Return the (X, Y) coordinate for the center point of the cell that contains the specified text.  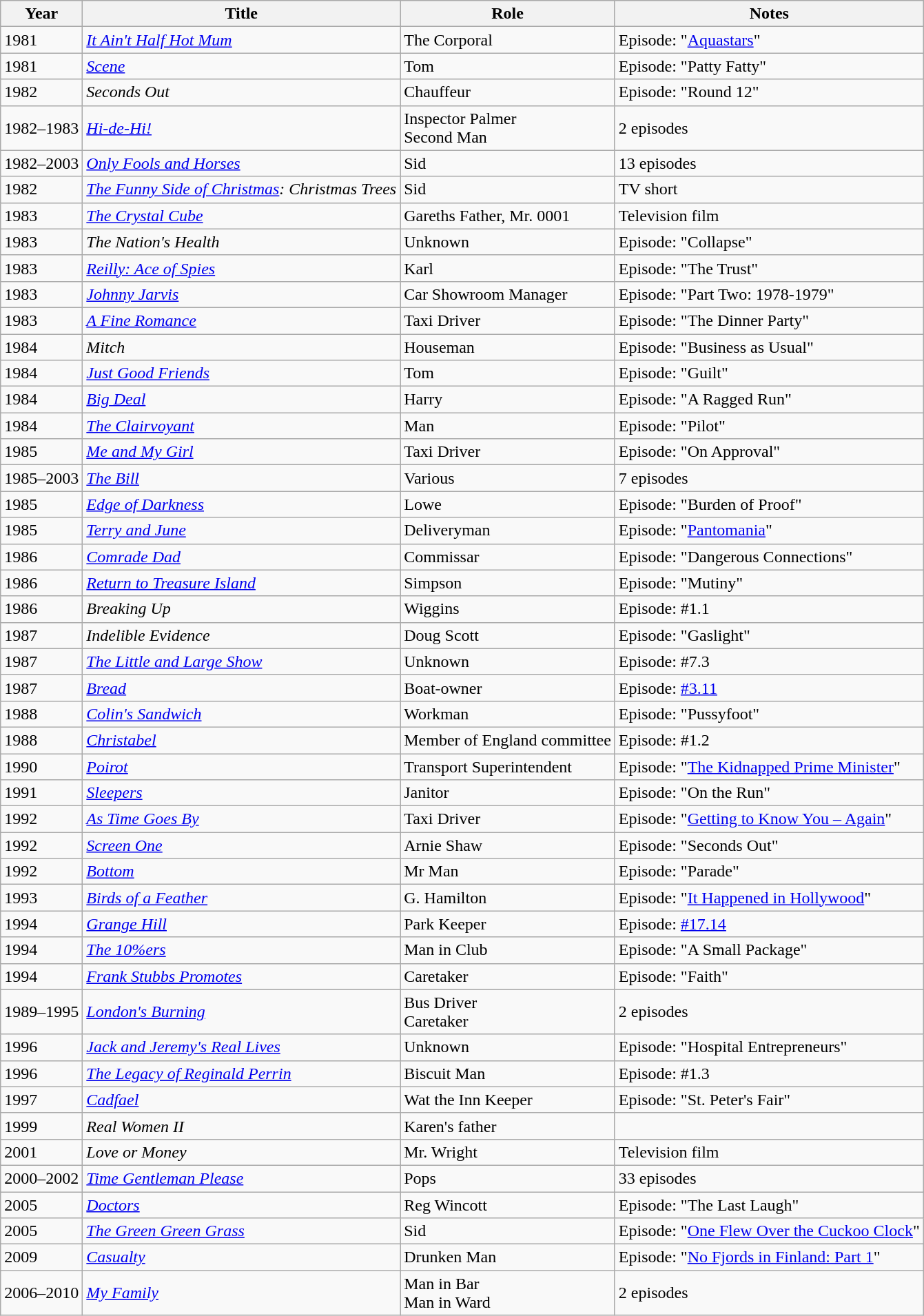
Man (508, 426)
Episode: "Burden of Proof" (769, 504)
The Bill (241, 478)
Episode: "Hospital Entrepreneurs" (769, 1047)
Indelible Evidence (241, 635)
33 episodes (769, 1178)
1993 (41, 898)
Episode: "Faith" (769, 976)
Episode: #17.14 (769, 924)
Grange Hill (241, 924)
Return to Treasure Island (241, 583)
Comrade Dad (241, 557)
Episode: "The Last Laugh" (769, 1205)
Mr Man (508, 872)
Episode: "St. Peter's Fair" (769, 1100)
Just Good Friends (241, 373)
Arnie Shaw (508, 845)
Episode: "Collapse" (769, 242)
G. Hamilton (508, 898)
1999 (41, 1126)
Scene (241, 66)
Workman (508, 714)
2009 (41, 1257)
Episode: "Seconds Out" (769, 845)
Notes (769, 14)
Episode: #1.1 (769, 609)
It Ain't Half Hot Mum (241, 40)
1982–1983 (41, 128)
TV short (769, 189)
Real Women II (241, 1126)
Transport Superintendent (508, 767)
Birds of a Feather (241, 898)
Colin's Sandwich (241, 714)
Seconds Out (241, 92)
The Green Green Grass (241, 1231)
Caretaker (508, 976)
Episode: "One Flew Over the Cuckoo Clock" (769, 1231)
Doug Scott (508, 635)
Episode: "On Approval" (769, 452)
Christabel (241, 740)
Jack and Jeremy's Real Lives (241, 1047)
7 episodes (769, 478)
Man in BarMan in Ward (508, 1293)
A Fine Romance (241, 320)
2006–2010 (41, 1293)
Bread (241, 688)
Screen One (241, 845)
Episode: "The Trust" (769, 268)
Park Keeper (508, 924)
Casualty (241, 1257)
Time Gentleman Please (241, 1178)
Harry (508, 400)
Episode: #1.3 (769, 1073)
The Corporal (508, 40)
Poirot (241, 767)
Episode: "Patty Fatty" (769, 66)
The Little and Large Show (241, 661)
Episode: "Business as Usual" (769, 347)
1982–2003 (41, 163)
Episode: "No Fjords in Finland: Part 1" (769, 1257)
Karl (508, 268)
Simpson (508, 583)
Episode: "Gaslight" (769, 635)
London's Burning (241, 1011)
Episode: "The Kidnapped Prime Minister" (769, 767)
Reg Wincott (508, 1205)
Deliveryman (508, 531)
Cadfael (241, 1100)
Janitor (508, 793)
Episode: #1.2 (769, 740)
1985–2003 (41, 478)
Reilly: Ace of Spies (241, 268)
Episode: "Getting to Know You – Again" (769, 819)
Karen's father (508, 1126)
Terry and June (241, 531)
Boat-owner (508, 688)
Johnny Jarvis (241, 294)
Hi-de-Hi! (241, 128)
Episode: "It Happened in Hollywood" (769, 898)
Episode: "Part Two: 1978-1979" (769, 294)
Love or Money (241, 1152)
Episode: "Pantomania" (769, 531)
Episode: "Round 12" (769, 92)
Episode: "Pussyfoot" (769, 714)
1989–1995 (41, 1011)
13 episodes (769, 163)
1991 (41, 793)
Episode: #7.3 (769, 661)
2000–2002 (41, 1178)
Mr. Wright (508, 1152)
2001 (41, 1152)
Episode: "A Ragged Run" (769, 400)
Episode: "On the Run" (769, 793)
Car Showroom Manager (508, 294)
Episode: "Aquastars" (769, 40)
Bottom (241, 872)
Frank Stubbs Promotes (241, 976)
Breaking Up (241, 609)
Inspector PalmerSecond Man (508, 128)
Only Fools and Horses (241, 163)
As Time Goes By (241, 819)
Big Deal (241, 400)
Episode: "Mutiny" (769, 583)
Drunken Man (508, 1257)
Edge of Darkness (241, 504)
Chauffeur (508, 92)
My Family (241, 1293)
Episode: "Pilot" (769, 426)
Episode: #3.11 (769, 688)
Title (241, 14)
Me and My Girl (241, 452)
Wiggins (508, 609)
Member of England committee (508, 740)
Commissar (508, 557)
The Funny Side of Christmas: Christmas Trees (241, 189)
1997 (41, 1100)
Biscuit Man (508, 1073)
The 10%ers (241, 950)
The Crystal Cube (241, 216)
Gareths Father, Mr. 0001 (508, 216)
1990 (41, 767)
Man in Club (508, 950)
Episode: "Dangerous Connections" (769, 557)
The Nation's Health (241, 242)
Doctors (241, 1205)
Sleepers (241, 793)
Episode: "A Small Package" (769, 950)
Episode: "The Dinner Party" (769, 320)
Pops (508, 1178)
Houseman (508, 347)
Year (41, 14)
Wat the Inn Keeper (508, 1100)
The Legacy of Reginald Perrin (241, 1073)
Mitch (241, 347)
Bus DriverCaretaker (508, 1011)
The Clairvoyant (241, 426)
Episode: "Guilt" (769, 373)
Various (508, 478)
Role (508, 14)
Episode: "Parade" (769, 872)
Lowe (508, 504)
